Capture the cell that displays the provided text and extract its [x, y] central coordinate. 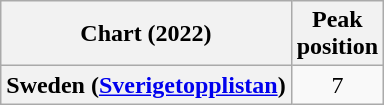
Chart (2022) [146, 34]
Peakposition [337, 34]
Sweden (Sverigetopplistan) [146, 85]
7 [337, 85]
